Pinpoint the cell where the given text exists, returning its (x, y) midpoint coordinate. 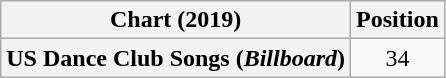
Chart (2019) (176, 20)
US Dance Club Songs (Billboard) (176, 58)
34 (398, 58)
Position (398, 20)
